Pinpoint the cell where the given text exists, returning its (X, Y) midpoint coordinate. 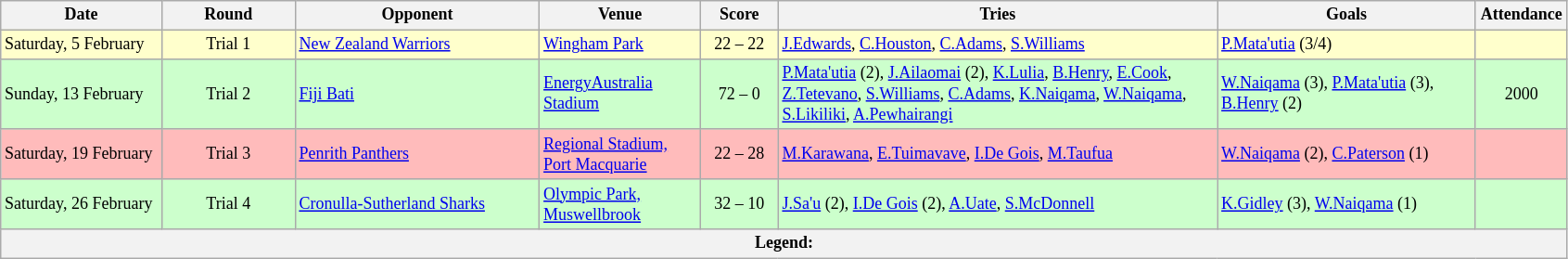
J.Sa'u (2), I.De Gois (2), A.Uate, S.McDonnell (998, 204)
P.Mata'utia (3/4) (1346, 45)
Round (228, 15)
New Zealand Warriors (417, 45)
Trial 1 (228, 45)
Saturday, 5 February (82, 45)
M.Karawana, E.Tuimavave, I.De Gois, M.Taufua (998, 154)
K.Gidley (3), W.Naiqama (1) (1346, 204)
W.Naiqama (2), C.Paterson (1) (1346, 154)
Trial 2 (228, 94)
22 – 22 (739, 45)
32 – 10 (739, 204)
Tries (998, 15)
Wingham Park (620, 45)
Penrith Panthers (417, 154)
Date (82, 15)
Fiji Bati (417, 94)
Olympic Park, Muswellbrook (620, 204)
Goals (1346, 15)
Regional Stadium, Port Macquarie (620, 154)
2000 (1521, 94)
Saturday, 19 February (82, 154)
22 – 28 (739, 154)
Venue (620, 15)
Trial 3 (228, 154)
P.Mata'utia (2), J.Ailaomai (2), K.Lulia, B.Henry, E.Cook, Z.Tetevano, S.Williams, C.Adams, K.Naiqama, W.Naiqama, S.Likiliki, A.Pewhairangi (998, 94)
Sunday, 13 February (82, 94)
Legend: (784, 243)
Attendance (1521, 15)
Saturday, 26 February (82, 204)
Trial 4 (228, 204)
Opponent (417, 15)
72 – 0 (739, 94)
W.Naiqama (3), P.Mata'utia (3), B.Henry (2) (1346, 94)
EnergyAustralia Stadium (620, 94)
Score (739, 15)
J.Edwards, C.Houston, C.Adams, S.Williams (998, 45)
Cronulla-Sutherland Sharks (417, 204)
